Search for the cell housing the specified text and yield its [x, y] center coordinate. 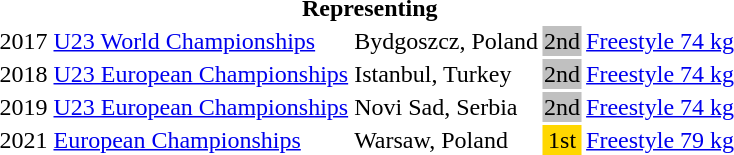
U23 World Championships [201, 41]
Istanbul, Turkey [446, 74]
Bydgoszcz, Poland [446, 41]
1st [562, 140]
Novi Sad, Serbia [446, 107]
European Championships [201, 140]
Warsaw, Poland [446, 140]
